For the text-containing cell, return its midpoint in [x, y] coordinate format. 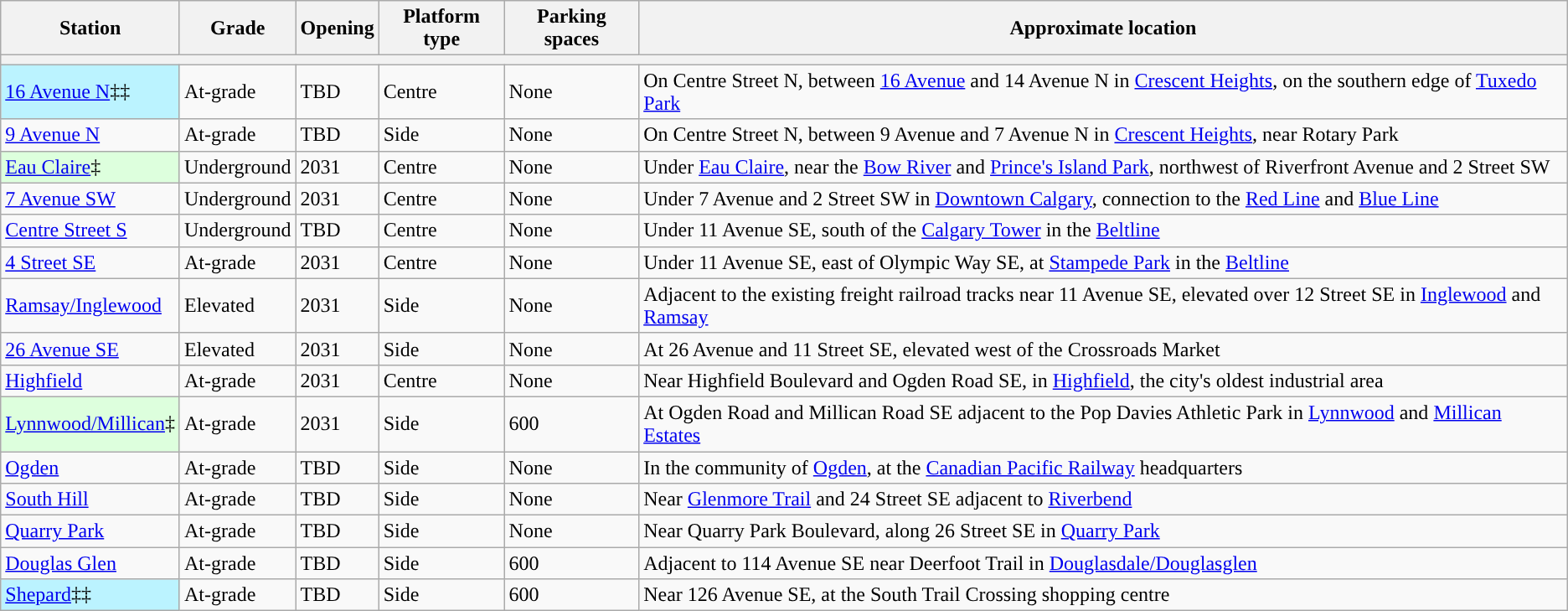
7 Avenue SW [90, 199]
Platform type [441, 28]
Ogden [90, 467]
9 Avenue N [90, 135]
Centre Street S [90, 230]
On Centre Street N, between 16 Avenue and 14 Avenue N in Crescent Heights, on the southern edge of Tuxedo Park [1104, 92]
Douglas Glen [90, 563]
Near Quarry Park Boulevard, along 26 Street SE in Quarry Park [1104, 531]
Grade [238, 28]
Near 126 Avenue SE, at the South Trail Crossing shopping centre [1104, 595]
Under Eau Claire, near the Bow River and Prince's Island Park, northwest of Riverfront Avenue and 2 Street SW [1104, 167]
4 Street SE [90, 262]
Ramsay/Inglewood [90, 305]
Adjacent to 114 Avenue SE near Deerfoot Trail in Douglasdale/Douglasglen [1104, 563]
Under 11 Avenue SE, south of the Calgary Tower in the Beltline [1104, 230]
On Centre Street N, between 9 Avenue and 7 Avenue N in Crescent Heights, near Rotary Park [1104, 135]
16 Avenue N‡‡ [90, 92]
Highfield [90, 381]
Parking spaces [571, 28]
26 Avenue SE [90, 349]
Quarry Park [90, 531]
Adjacent to the existing freight railroad tracks near 11 Avenue SE, elevated over 12 Street SE in Inglewood and Ramsay [1104, 305]
Shepard‡‡ [90, 595]
Under 7 Avenue and 2 Street SW in Downtown Calgary, connection to the Red Line and Blue Line [1104, 199]
Opening [337, 28]
Near Highfield Boulevard and Ogden Road SE, in Highfield, the city's oldest industrial area [1104, 381]
Station [90, 28]
Near Glenmore Trail and 24 Street SE adjacent to Riverbend [1104, 500]
At 26 Avenue and 11 Street SE, elevated west of the Crossroads Market [1104, 349]
Under 11 Avenue SE, east of Olympic Way SE, at Stampede Park in the Beltline [1104, 262]
In the community of Ogden, at the Canadian Pacific Railway headquarters [1104, 467]
South Hill [90, 500]
At Ogden Road and Millican Road SE adjacent to the Pop Davies Athletic Park in Lynnwood and Millican Estates [1104, 424]
Lynnwood/Millican‡ [90, 424]
Eau Claire‡ [90, 167]
Approximate location [1104, 28]
